Output the [x, y] coordinate of the center of the cell containing the given text.  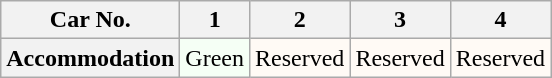
Green [215, 58]
Accommodation [90, 58]
3 [400, 20]
4 [500, 20]
2 [299, 20]
Car No. [90, 20]
1 [215, 20]
